Return (X, Y) of the center of cell containing provided text 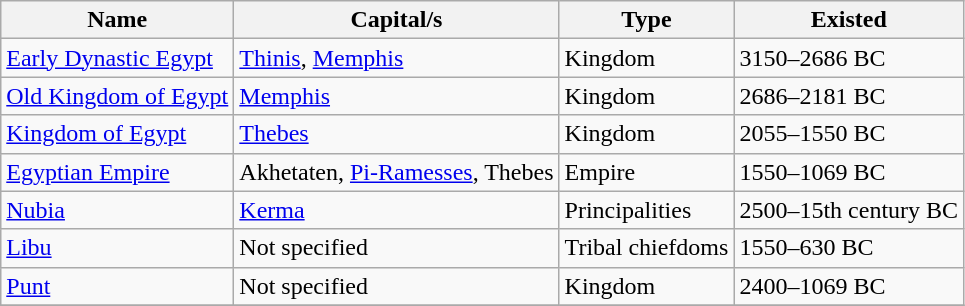
3150–2686 BC (849, 58)
Kingdom of Egypt (118, 134)
Nubia (118, 210)
2400–1069 BC (849, 286)
Early Dynastic Egypt (118, 58)
Punt (118, 286)
Tribal chiefdoms (646, 248)
Kerma (396, 210)
Capital/s (396, 20)
2055–1550 BC (849, 134)
1550–630 BC (849, 248)
Old Kingdom of Egypt (118, 96)
Libu (118, 248)
2500–15th century BC (849, 210)
1550–1069 BC (849, 172)
Thebes (396, 134)
Thinis, Memphis (396, 58)
2686–2181 BC (849, 96)
Egyptian Empire (118, 172)
Type (646, 20)
Existed (849, 20)
Memphis (396, 96)
Principalities (646, 210)
Akhetaten, Pi-Ramesses, Thebes (396, 172)
Name (118, 20)
Empire (646, 172)
